Find where the given text appears and provide that cell's center as [X, Y] coordinate. 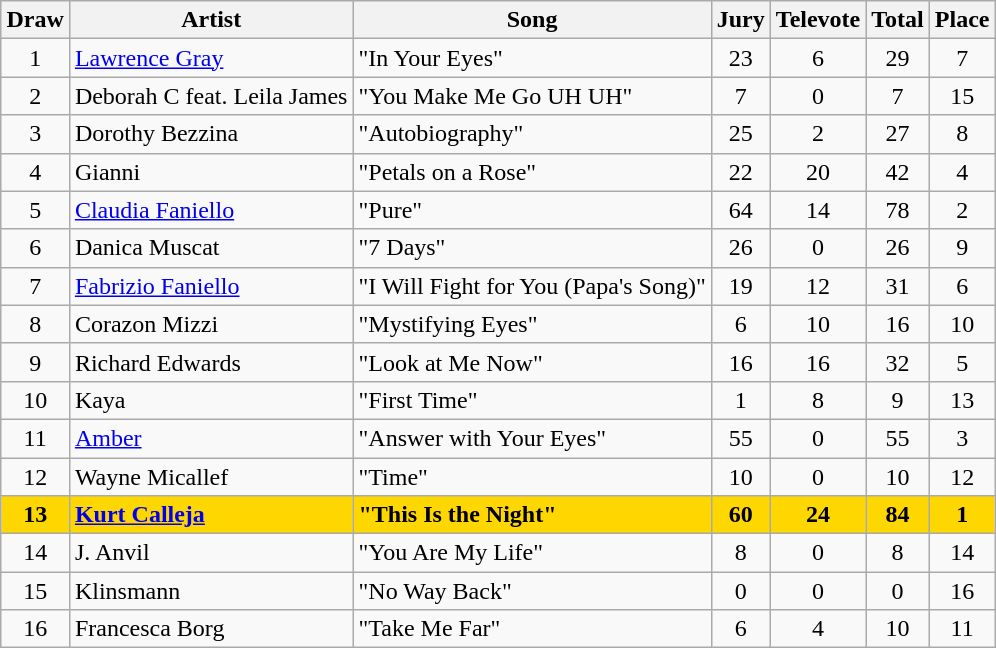
Deborah C feat. Leila James [211, 96]
Total [898, 20]
78 [898, 210]
"Answer with Your Eyes" [532, 438]
"Petals on a Rose" [532, 172]
"Look at Me Now" [532, 362]
"I Will Fight for You (Papa's Song)" [532, 286]
64 [740, 210]
Kaya [211, 400]
Gianni [211, 172]
Amber [211, 438]
Francesca Borg [211, 629]
31 [898, 286]
27 [898, 134]
Jury [740, 20]
"This Is the Night" [532, 515]
"Mystifying Eyes" [532, 324]
"No Way Back" [532, 591]
Fabrizio Faniello [211, 286]
60 [740, 515]
"Time" [532, 477]
Danica Muscat [211, 248]
"In Your Eyes" [532, 58]
"You Are My Life" [532, 553]
19 [740, 286]
Artist [211, 20]
Klinsmann [211, 591]
20 [818, 172]
"Pure" [532, 210]
29 [898, 58]
Song [532, 20]
42 [898, 172]
Lawrence Gray [211, 58]
22 [740, 172]
"First Time" [532, 400]
Draw [35, 20]
Richard Edwards [211, 362]
Televote [818, 20]
Claudia Faniello [211, 210]
"You Make Me Go UH UH" [532, 96]
Kurt Calleja [211, 515]
84 [898, 515]
J. Anvil [211, 553]
"Take Me Far" [532, 629]
Place [962, 20]
Wayne Micallef [211, 477]
"7 Days" [532, 248]
25 [740, 134]
Corazon Mizzi [211, 324]
23 [740, 58]
24 [818, 515]
"Autobiography" [532, 134]
32 [898, 362]
Dorothy Bezzina [211, 134]
